Locate the cell with the specified text and output its [X, Y] center coordinate. 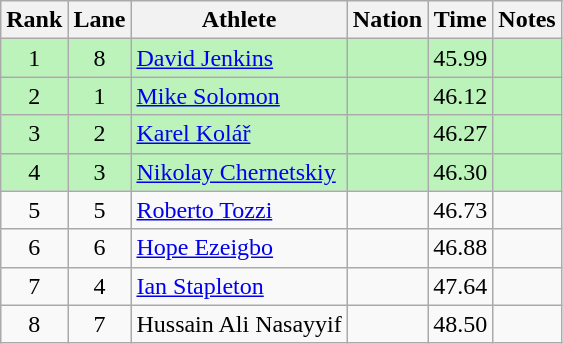
45.99 [460, 58]
Hope Ezeigbo [239, 248]
Karel Kolář [239, 134]
Athlete [239, 20]
Notes [527, 20]
Ian Stapleton [239, 286]
48.50 [460, 324]
Hussain Ali Nasayyif [239, 324]
46.73 [460, 210]
Nikolay Chernetskiy [239, 172]
David Jenkins [239, 58]
Nation [387, 20]
46.88 [460, 248]
Mike Solomon [239, 96]
Roberto Tozzi [239, 210]
46.30 [460, 172]
47.64 [460, 286]
46.27 [460, 134]
Time [460, 20]
Lane [100, 20]
Rank [34, 20]
46.12 [460, 96]
